Provide the [x, y] coordinate of the cell's center where the given text is located.  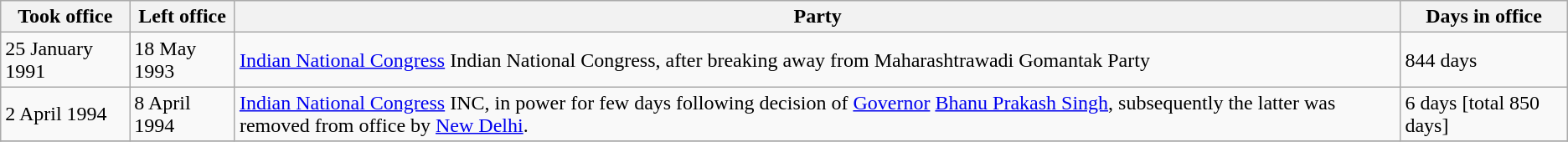
Party [818, 17]
Took office [65, 17]
Indian National Congress Indian National Congress, after breaking away from Maharashtrawadi Gomantak Party [818, 60]
25 January 1991 [65, 60]
Days in office [1484, 17]
Left office [183, 17]
8 April 1994 [183, 114]
18 May 1993 [183, 60]
844 days [1484, 60]
2 April 1994 [65, 114]
6 days [total 850 days] [1484, 114]
